Output the (X, Y) coordinate of the center of the cell containing the given text.  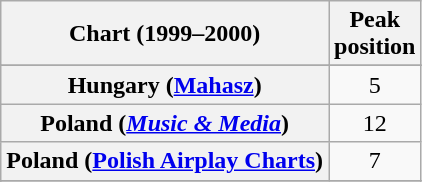
Chart (1999–2000) (165, 34)
Hungary (Mahasz) (165, 85)
5 (375, 85)
Poland (Music & Media) (165, 123)
7 (375, 161)
Poland (Polish Airplay Charts) (165, 161)
Peakposition (375, 34)
12 (375, 123)
